Provide the [X, Y] coordinate of the cell's center where the given text is located.  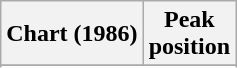
Peakposition [189, 34]
Chart (1986) [72, 34]
